Locate the cell with the specified text and output its [x, y] center coordinate. 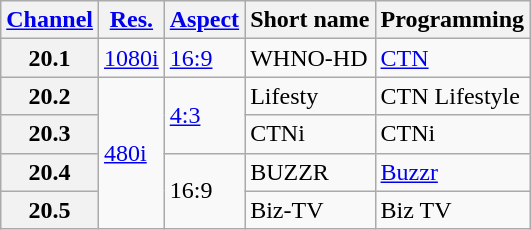
20.1 [50, 58]
Biz TV [452, 210]
20.4 [50, 172]
Res. [132, 20]
20.3 [50, 134]
Short name [310, 20]
Biz-TV [310, 210]
Lifesty [310, 96]
Aspect [204, 20]
1080i [132, 58]
BUZZR [310, 172]
Buzzr [452, 172]
480i [132, 153]
Channel [50, 20]
20.5 [50, 210]
CTN Lifestyle [452, 96]
Programming [452, 20]
WHNO-HD [310, 58]
CTN [452, 58]
4:3 [204, 115]
20.2 [50, 96]
